Scan for the cell matching the given text and deliver its [X, Y] coordinate at center. 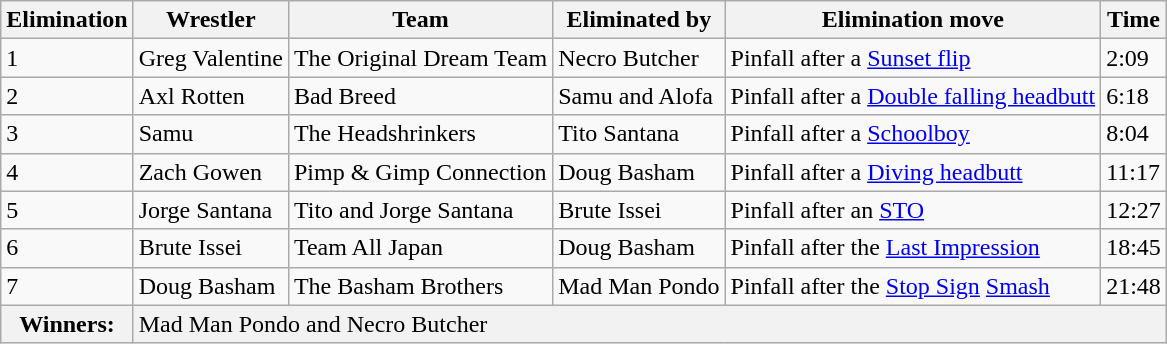
6:18 [1134, 96]
Tito and Jorge Santana [420, 210]
4 [67, 172]
Time [1134, 20]
Bad Breed [420, 96]
Jorge Santana [210, 210]
Samu [210, 134]
7 [67, 286]
Pinfall after a Double falling headbutt [913, 96]
1 [67, 58]
Pinfall after a Schoolboy [913, 134]
Zach Gowen [210, 172]
Elimination move [913, 20]
Team All Japan [420, 248]
Team [420, 20]
12:27 [1134, 210]
Samu and Alofa [639, 96]
Pinfall after an STO [913, 210]
6 [67, 248]
Mad Man Pondo and Necro Butcher [650, 324]
The Headshrinkers [420, 134]
Pinfall after a Sunset flip [913, 58]
Wrestler [210, 20]
2 [67, 96]
The Basham Brothers [420, 286]
Elimination [67, 20]
8:04 [1134, 134]
Pinfall after the Last Impression [913, 248]
Axl Rotten [210, 96]
11:17 [1134, 172]
Mad Man Pondo [639, 286]
2:09 [1134, 58]
Winners: [67, 324]
Eliminated by [639, 20]
The Original Dream Team [420, 58]
Necro Butcher [639, 58]
Tito Santana [639, 134]
3 [67, 134]
Pinfall after the Stop Sign Smash [913, 286]
18:45 [1134, 248]
Greg Valentine [210, 58]
21:48 [1134, 286]
5 [67, 210]
Pimp & Gimp Connection [420, 172]
Pinfall after a Diving headbutt [913, 172]
